Provide the [X, Y] coordinate of the cell's center where the given text is located.  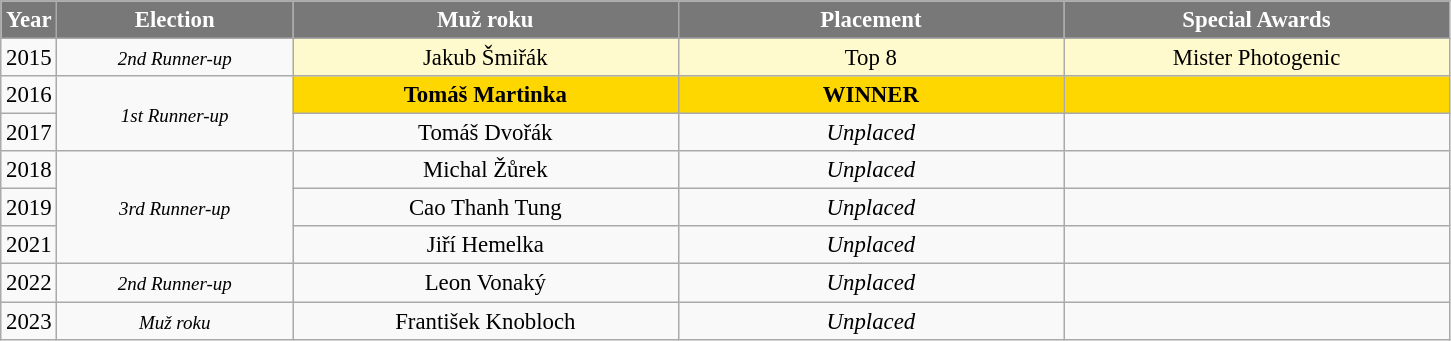
2015 [29, 58]
WINNER [871, 95]
2018 [29, 170]
Mister Photogenic [1257, 58]
Michal Žůrek [485, 170]
Placement [871, 20]
2023 [29, 321]
Election [175, 20]
Special Awards [1257, 20]
Top 8 [871, 58]
František Knobloch [485, 321]
Leon Vonaký [485, 283]
3rd Runner-up [175, 208]
Tomáš Dvořák [485, 133]
Jakub Šmiřák [485, 58]
2017 [29, 133]
Year [29, 20]
2021 [29, 245]
Jiří Hemelka [485, 245]
Cao Thanh Tung [485, 208]
Tomáš Martinka [485, 95]
2016 [29, 95]
2019 [29, 208]
2022 [29, 283]
1st Runner-up [175, 114]
